Locate the cell with the specified text and output its (X, Y) center coordinate. 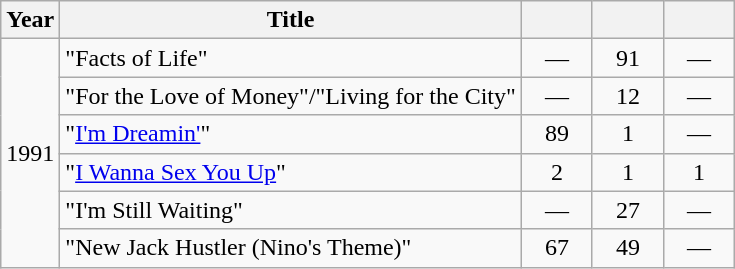
"I'm Dreamin'" (291, 134)
"New Jack Hustler (Nino's Theme)" (291, 248)
Title (291, 20)
67 (556, 248)
91 (628, 58)
2 (556, 172)
Year (30, 20)
49 (628, 248)
89 (556, 134)
1991 (30, 153)
12 (628, 96)
"Facts of Life" (291, 58)
"I'm Still Waiting" (291, 210)
27 (628, 210)
"I Wanna Sex You Up" (291, 172)
"For the Love of Money"/"Living for the City" (291, 96)
